Provide the (X, Y) coordinate of the cell's center where the given text is located.  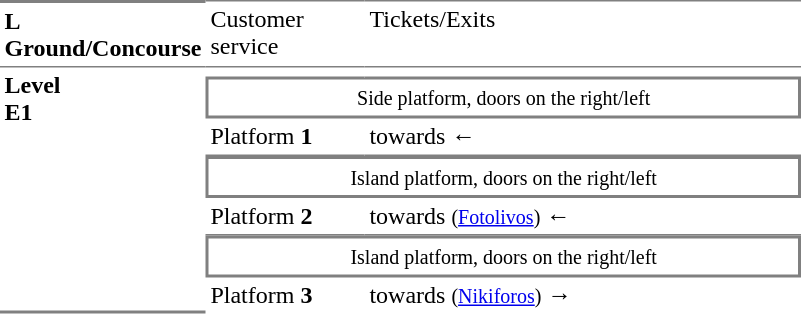
Tickets/Exits (583, 34)
Platform 1 (286, 137)
towards (Fotolivos) ← (583, 217)
Customer service (286, 34)
towards ← (583, 137)
Platform 2 (286, 217)
towards (Nikiforos) → (583, 296)
Platform 3 (286, 296)
LGround/Concourse (103, 34)
LevelΕ1 (103, 191)
